Determine the [X, Y] coordinate at the center of the cell enclosing the given text.  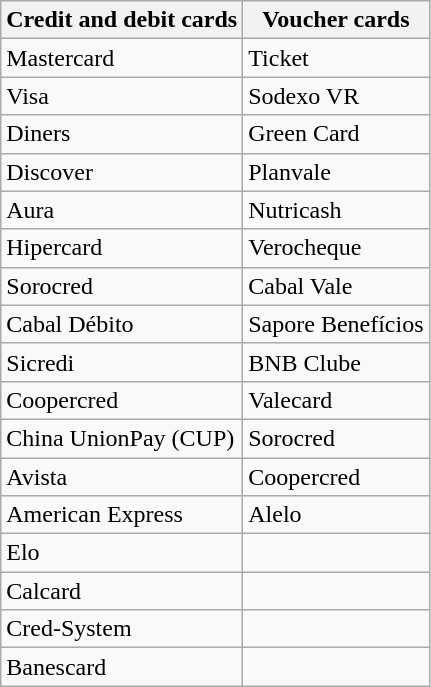
Banescard [122, 667]
Cred-System [122, 629]
Aura [122, 210]
Calcard [122, 591]
BNB Clube [336, 362]
Credit and debit cards [122, 20]
Sodexo VR [336, 96]
Sapore Benefícios [336, 324]
Sicredi [122, 362]
Cabal Débito [122, 324]
Diners [122, 134]
Green Card [336, 134]
China UnionPay (CUP) [122, 438]
Mastercard [122, 58]
Visa [122, 96]
Planvale [336, 172]
Verocheque [336, 248]
American Express [122, 515]
Valecard [336, 400]
Ticket [336, 58]
Cabal Vale [336, 286]
Alelo [336, 515]
Elo [122, 553]
Avista [122, 477]
Hipercard [122, 248]
Voucher cards [336, 20]
Discover [122, 172]
Nutricash [336, 210]
